Capture the cell that displays the provided text and extract its [x, y] central coordinate. 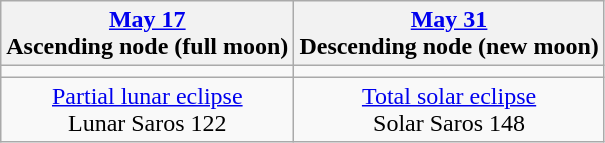
May 31Descending node (new moon) [449, 34]
May 17Ascending node (full moon) [148, 34]
Partial lunar eclipseLunar Saros 122 [148, 110]
Total solar eclipseSolar Saros 148 [449, 110]
